Pinpoint the cell where the given text exists, returning its [x, y] midpoint coordinate. 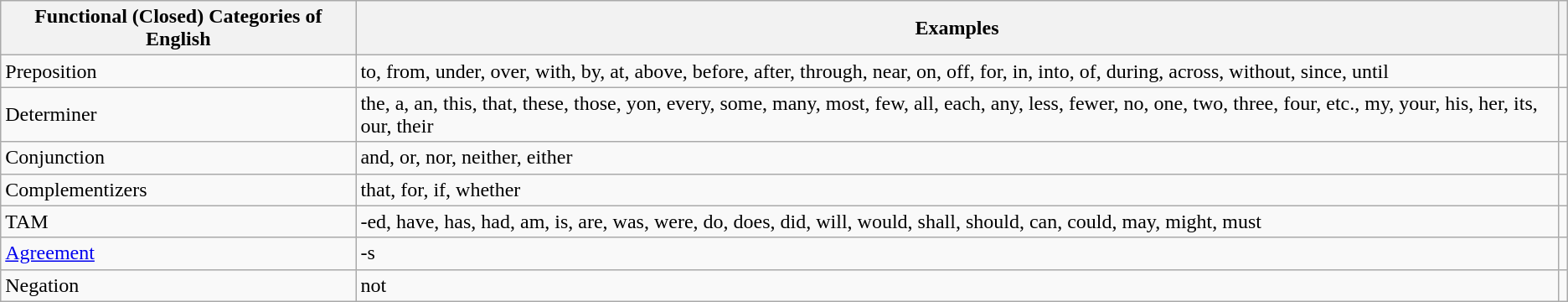
TAM [178, 221]
Agreement [178, 253]
Complementizers [178, 190]
-ed, have, has, had, am, is, are, was, were, do, does, did, will, would, shall, should, can, could, may, might, must [957, 221]
Conjunction [178, 158]
Negation [178, 285]
Examples [957, 29]
and, or, nor, neither, either [957, 158]
-s [957, 253]
Determiner [178, 114]
Functional (Closed) Categories of English [178, 29]
that, for, if, whether [957, 190]
to, from, under, over, with, by, at, above, before, after, through, near, on, off, for, in, into, of, during, across, without, since, until [957, 71]
not [957, 285]
Preposition [178, 71]
